Return (X, Y) of the center of cell containing provided text 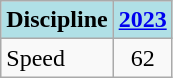
2023 (142, 20)
62 (142, 58)
Discipline (57, 20)
Speed (57, 58)
